Return [X, Y] of the center of cell containing provided text 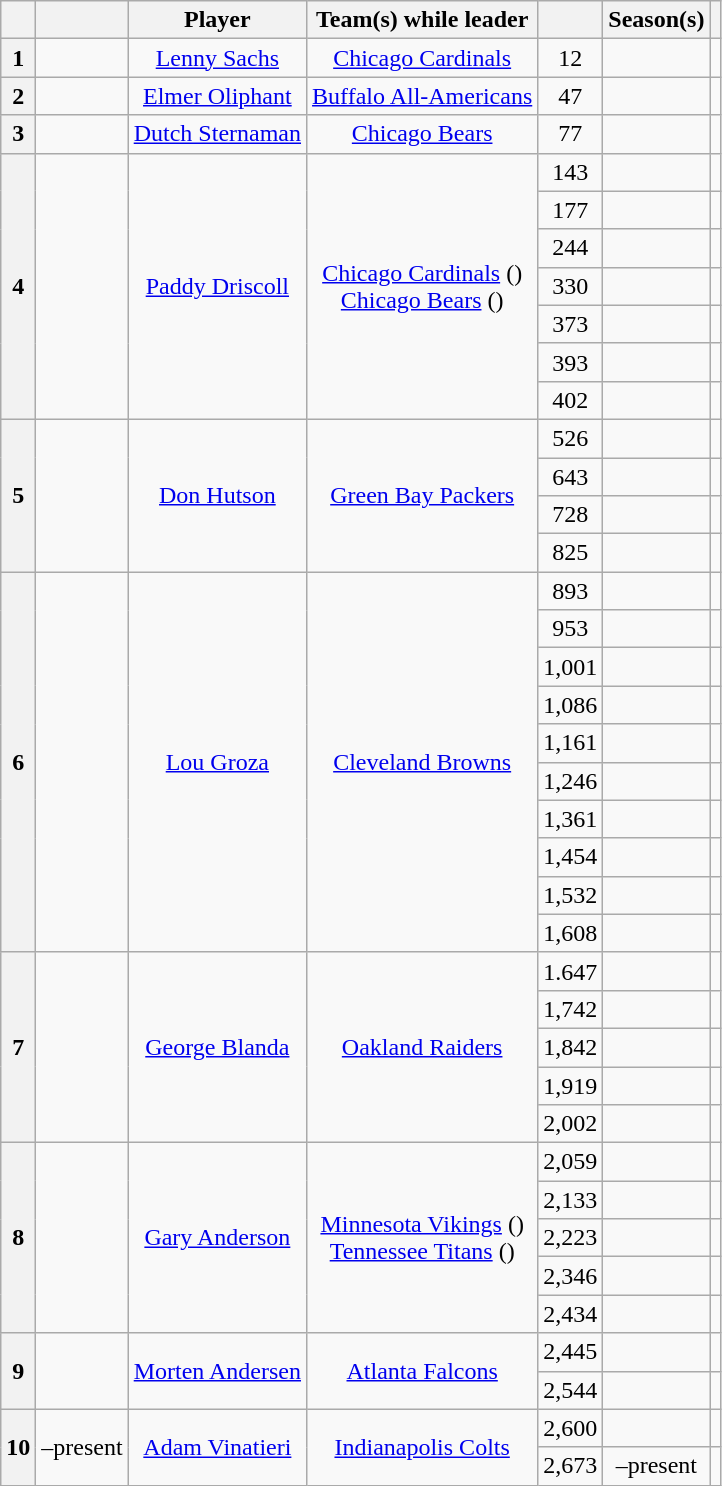
Buffalo All-Americans [422, 96]
Chicago Bears [422, 134]
Player [217, 20]
2,133 [570, 1200]
Don Hutson [217, 495]
Atlanta Falcons [422, 1371]
1,161 [570, 743]
2,223 [570, 1238]
1,361 [570, 819]
George Blanda [217, 1047]
4 [18, 286]
2,059 [570, 1162]
12 [570, 58]
2,673 [570, 1466]
Elmer Oliphant [217, 96]
Lou Groza [217, 762]
Team(s) while leader [422, 20]
Dutch Sternaman [217, 134]
Minnesota Vikings () Tennessee Titans () [422, 1238]
77 [570, 134]
1,742 [570, 1009]
1 [18, 58]
8 [18, 1238]
2,434 [570, 1314]
9 [18, 1371]
1.647 [570, 971]
7 [18, 1047]
Adam Vinatieri [217, 1447]
825 [570, 553]
330 [570, 286]
953 [570, 629]
2,346 [570, 1276]
2,544 [570, 1390]
177 [570, 210]
373 [570, 324]
Morten Andersen [217, 1371]
3 [18, 134]
47 [570, 96]
Green Bay Packers [422, 495]
Gary Anderson [217, 1238]
2,002 [570, 1124]
1,532 [570, 895]
2,445 [570, 1352]
1,608 [570, 933]
Paddy Driscoll [217, 286]
244 [570, 248]
1,001 [570, 667]
Indianapolis Colts [422, 1447]
Cleveland Browns [422, 762]
643 [570, 477]
10 [18, 1447]
1,842 [570, 1047]
526 [570, 438]
402 [570, 400]
Lenny Sachs [217, 58]
393 [570, 362]
1,919 [570, 1085]
728 [570, 515]
1,086 [570, 705]
5 [18, 495]
143 [570, 172]
6 [18, 762]
893 [570, 591]
Chicago Cardinals ()Chicago Bears () [422, 286]
Chicago Cardinals [422, 58]
Oakland Raiders [422, 1047]
2 [18, 96]
Season(s) [656, 20]
2,600 [570, 1428]
1,454 [570, 857]
1,246 [570, 781]
